Output the [x, y] coordinate of the center of the cell containing the given text.  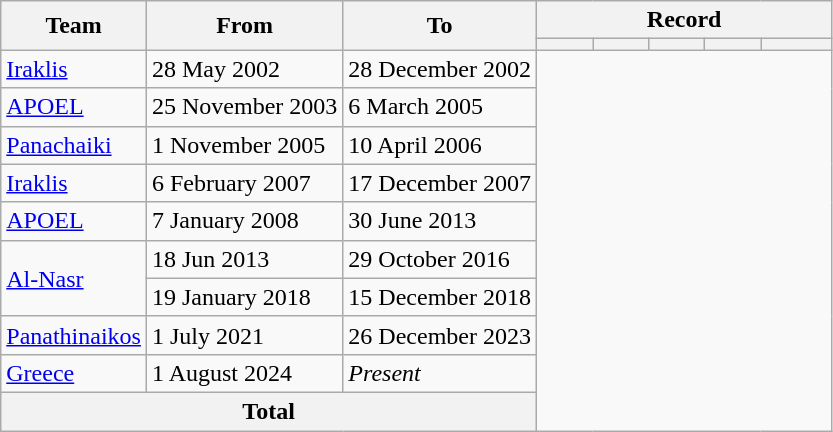
6 February 2007 [244, 183]
19 January 2018 [244, 297]
1 November 2005 [244, 145]
1 August 2024 [244, 373]
Panachaiki [74, 145]
30 June 2013 [440, 221]
25 November 2003 [244, 107]
15 December 2018 [440, 297]
17 December 2007 [440, 183]
7 January 2008 [244, 221]
Greece [74, 373]
To [440, 26]
10 April 2006 [440, 145]
28 December 2002 [440, 69]
26 December 2023 [440, 335]
Total [269, 411]
28 May 2002 [244, 69]
Al-Nasr [74, 278]
18 Jun 2013 [244, 259]
Record [684, 20]
From [244, 26]
Present [440, 373]
6 March 2005 [440, 107]
1 July 2021 [244, 335]
Panathinaikos [74, 335]
Team [74, 26]
29 October 2016 [440, 259]
